Return [X, Y] of the center of cell containing provided text 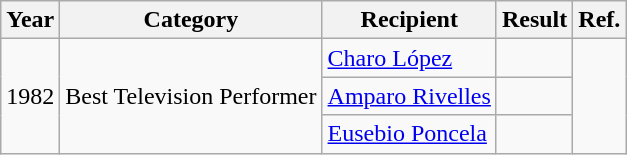
Year [30, 20]
Ref. [600, 20]
Charo López [409, 58]
Recipient [409, 20]
Eusebio Poncela [409, 134]
1982 [30, 96]
Best Television Performer [191, 96]
Result [534, 20]
Amparo Rivelles [409, 96]
Category [191, 20]
